Locate the cell with the specified text and output its (X, Y) center coordinate. 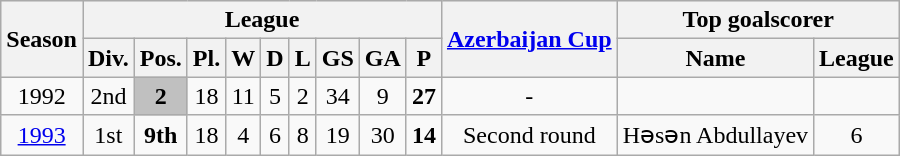
5 (275, 96)
Top goalscorer (758, 20)
Azerbaijan Cup (529, 39)
Pl. (206, 58)
30 (382, 135)
Name (715, 58)
Pos. (160, 58)
1992 (42, 96)
- (529, 96)
Həsən Abdullayev (715, 135)
27 (424, 96)
2nd (108, 96)
9 (382, 96)
34 (338, 96)
Div. (108, 58)
GA (382, 58)
19 (338, 135)
1st (108, 135)
1993 (42, 135)
D (275, 58)
9th (160, 135)
W (244, 58)
Season (42, 39)
11 (244, 96)
4 (244, 135)
14 (424, 135)
P (424, 58)
Second round (529, 135)
8 (302, 135)
L (302, 58)
GS (338, 58)
